Identify which cell holds the provided text, then report its [x, y] central coordinate. 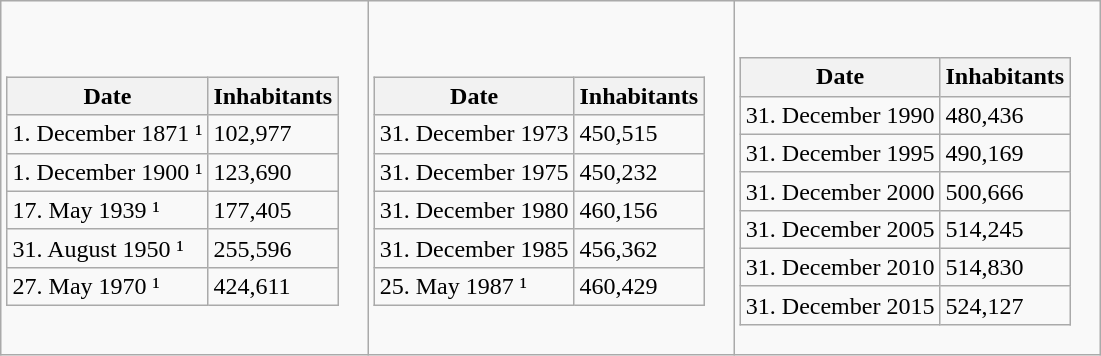
524,127 [1005, 305]
31. December 2005 [840, 229]
31. December 1990 [840, 115]
17. May 1939 ¹ [108, 210]
31. December 2000 [840, 191]
480,436 [1005, 115]
1. December 1900 ¹ [108, 172]
450,232 [639, 172]
123,690 [273, 172]
Date Inhabitants 31. December 1973 450,515 31. December 1975 450,232 31. December 1980 460,156 31. December 1985 456,362 25. May 1987 ¹ 460,429 [551, 178]
177,405 [273, 210]
456,362 [639, 248]
31. December 1985 [474, 248]
255,596 [273, 248]
25. May 1987 ¹ [474, 286]
450,515 [639, 134]
31. December 2010 [840, 267]
31. December 1995 [840, 153]
31. August 1950 ¹ [108, 248]
460,429 [639, 286]
27. May 1970 ¹ [108, 286]
514,245 [1005, 229]
460,156 [639, 210]
31. December 1975 [474, 172]
500,666 [1005, 191]
514,830 [1005, 267]
102,977 [273, 134]
31. December 1973 [474, 134]
490,169 [1005, 153]
31. December 2015 [840, 305]
31. December 1980 [474, 210]
424,611 [273, 286]
Date Inhabitants 1. December 1871 ¹ 102,977 1. December 1900 ¹ 123,690 17. May 1939 ¹ 177,405 31. August 1950 ¹ 255,596 27. May 1970 ¹ 424,611 [184, 178]
1. December 1871 ¹ [108, 134]
